Pinpoint the cell where the given text exists, returning its (x, y) midpoint coordinate. 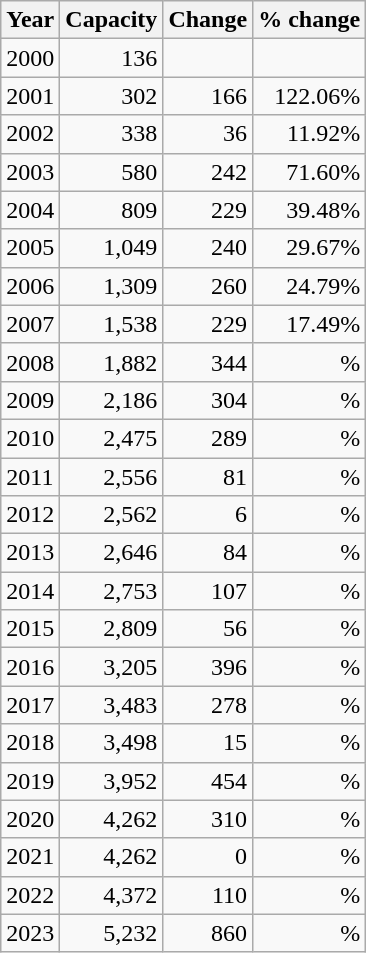
4,372 (112, 895)
2011 (30, 477)
2021 (30, 857)
107 (208, 591)
2,475 (112, 438)
110 (208, 895)
2010 (30, 438)
278 (208, 705)
2002 (30, 134)
1,309 (112, 286)
39.48% (310, 210)
3,483 (112, 705)
3,498 (112, 743)
809 (112, 210)
860 (208, 933)
29.67% (310, 248)
2,646 (112, 553)
122.06% (310, 96)
2016 (30, 667)
5,232 (112, 933)
454 (208, 781)
2,809 (112, 629)
2017 (30, 705)
302 (112, 96)
2005 (30, 248)
81 (208, 477)
1,538 (112, 324)
2009 (30, 400)
2004 (30, 210)
2019 (30, 781)
2008 (30, 362)
24.79% (310, 286)
2,562 (112, 515)
289 (208, 438)
1,049 (112, 248)
3,952 (112, 781)
2015 (30, 629)
2003 (30, 172)
580 (112, 172)
1,882 (112, 362)
% change (310, 20)
260 (208, 286)
2,753 (112, 591)
2,556 (112, 477)
17.49% (310, 324)
304 (208, 400)
11.92% (310, 134)
3,205 (112, 667)
2007 (30, 324)
2,186 (112, 400)
2013 (30, 553)
2023 (30, 933)
338 (112, 134)
6 (208, 515)
Capacity (112, 20)
310 (208, 819)
2018 (30, 743)
2000 (30, 58)
71.60% (310, 172)
0 (208, 857)
2014 (30, 591)
136 (112, 58)
240 (208, 248)
2020 (30, 819)
Change (208, 20)
84 (208, 553)
Year (30, 20)
56 (208, 629)
396 (208, 667)
242 (208, 172)
166 (208, 96)
2022 (30, 895)
2012 (30, 515)
2001 (30, 96)
2006 (30, 286)
344 (208, 362)
15 (208, 743)
36 (208, 134)
